Provide the (X, Y) coordinate of the cell's center where the given text is located.  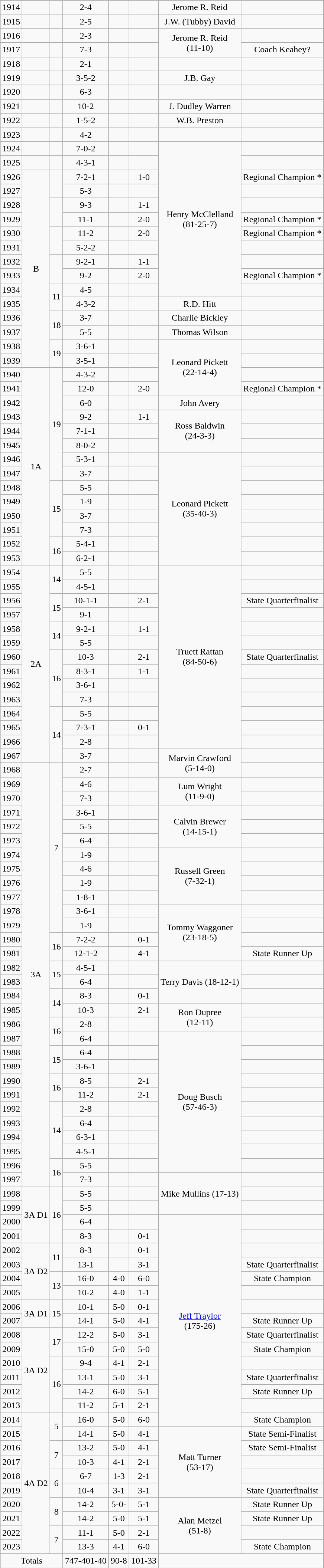
2017 (11, 1462)
1972 (11, 826)
Alan Metzel(51-8) (200, 1525)
1975 (11, 869)
1927 (11, 191)
10-1-1 (85, 600)
1958 (11, 629)
1970 (11, 798)
1981 (11, 954)
1952 (11, 544)
1-3 (119, 1476)
1946 (11, 459)
R.D. Hitt (200, 304)
1931 (11, 247)
5-3-1 (85, 459)
1982 (11, 968)
1935 (11, 304)
1920 (11, 92)
1987 (11, 1038)
9-1 (85, 614)
2016 (11, 1448)
10-4 (85, 1490)
1930 (11, 233)
1997 (11, 1180)
1950 (11, 516)
1944 (11, 431)
1915 (11, 22)
1990 (11, 1081)
1925 (11, 163)
1971 (11, 812)
2021 (11, 1518)
Marvin Crawford(5-14-0) (200, 763)
2022 (11, 1533)
4-3-1 (85, 163)
2010 (11, 1363)
1999 (11, 1208)
1963 (11, 699)
8-5 (85, 1081)
1A (36, 466)
1940 (11, 374)
1921 (11, 106)
Thomas Wilson (200, 332)
1923 (11, 134)
1-0 (143, 177)
12-2 (85, 1335)
1966 (11, 742)
1941 (11, 388)
Jeff Traylor(175-26) (200, 1321)
7-1-1 (85, 431)
6-3 (85, 92)
2009 (11, 1349)
2011 (11, 1377)
1957 (11, 614)
1989 (11, 1066)
Henry McClelland(81-25-7) (200, 219)
1954 (11, 572)
2-3 (85, 36)
7-2-2 (85, 939)
2007 (11, 1321)
8 (56, 1511)
1917 (11, 50)
Terry Davis (18-12-1) (200, 982)
6-7 (85, 1476)
Tommy Waggoner(23-18-5) (200, 932)
10-1 (85, 1306)
1949 (11, 502)
1916 (11, 36)
7-3-1 (85, 728)
1933 (11, 276)
2-7 (85, 770)
2015 (11, 1434)
2000 (11, 1222)
2019 (11, 1490)
1937 (11, 332)
1974 (11, 854)
6 (56, 1483)
1985 (11, 1010)
1996 (11, 1165)
1914 (11, 7)
17 (56, 1342)
1961 (11, 671)
3A (36, 975)
1962 (11, 685)
1965 (11, 728)
9-4 (85, 1363)
1998 (11, 1194)
2013 (11, 1405)
1991 (11, 1095)
Jerome R. Reid(11-10) (200, 43)
1992 (11, 1109)
Matt Turner(53-17) (200, 1462)
5-2-2 (85, 247)
12-1-2 (85, 954)
1973 (11, 840)
Truett Rattan(84-50-6) (200, 657)
1964 (11, 714)
2004 (11, 1278)
1936 (11, 318)
1979 (11, 925)
1918 (11, 64)
Mike Mullins (17-13) (200, 1194)
Calvin Brewer(14-15-1) (200, 826)
2-4 (85, 7)
Leonard Pickett(35-40-3) (200, 509)
1995 (11, 1151)
1960 (11, 657)
1988 (11, 1052)
6-2-1 (85, 558)
1955 (11, 586)
1-8-1 (85, 897)
4-5 (85, 290)
Charlie Bickley (200, 318)
1976 (11, 883)
2014 (11, 1420)
1929 (11, 219)
John Avery (200, 403)
1922 (11, 120)
1943 (11, 417)
1953 (11, 558)
1956 (11, 600)
1919 (11, 78)
Totals (32, 1561)
101-33 (143, 1561)
5-0- (119, 1504)
7-0-2 (85, 148)
1983 (11, 982)
Jerome R. Reid (200, 7)
5 (56, 1427)
8-0-2 (85, 445)
2012 (11, 1391)
W.B. Preston (200, 120)
13-3 (85, 1547)
J.W. (Tubby) David (200, 22)
1984 (11, 996)
1980 (11, 939)
1939 (11, 360)
1934 (11, 290)
1967 (11, 756)
1951 (11, 530)
1945 (11, 445)
18 (56, 325)
1994 (11, 1137)
1993 (11, 1123)
2-5 (85, 22)
3-5-2 (85, 78)
13-2 (85, 1448)
747-401-40 (85, 1561)
1-5-2 (85, 120)
Lum Wright(11-9-0) (200, 791)
1947 (11, 473)
6-3-1 (85, 1137)
2001 (11, 1236)
B (36, 269)
1926 (11, 177)
4A D2 (36, 1483)
Ron Dupree(12-11) (200, 1017)
1968 (11, 770)
2A (36, 664)
Doug Busch(57-46-3) (200, 1102)
9-3 (85, 205)
1948 (11, 488)
1942 (11, 403)
5-4-1 (85, 544)
13 (56, 1285)
1977 (11, 897)
8-3-1 (85, 671)
Coach Keahey? (282, 50)
J.B. Gay (200, 78)
1924 (11, 148)
2020 (11, 1504)
12-0 (85, 388)
1959 (11, 643)
Leonard Pickett(22-14-4) (200, 367)
1986 (11, 1024)
3-5-1 (85, 360)
2023 (11, 1547)
90-8 (119, 1561)
1978 (11, 911)
2018 (11, 1476)
1969 (11, 784)
2008 (11, 1335)
1932 (11, 262)
2002 (11, 1250)
2006 (11, 1306)
1928 (11, 205)
15-0 (85, 1349)
2003 (11, 1264)
2005 (11, 1292)
4-2 (85, 134)
1938 (11, 346)
Russell Green(7-32-1) (200, 876)
5-3 (85, 191)
7-2-1 (85, 177)
Ross Baldwin(24-3-3) (200, 431)
J. Dudley Warren (200, 106)
